From the cell containing the given text, extract its center point as [X, Y] coordinate. 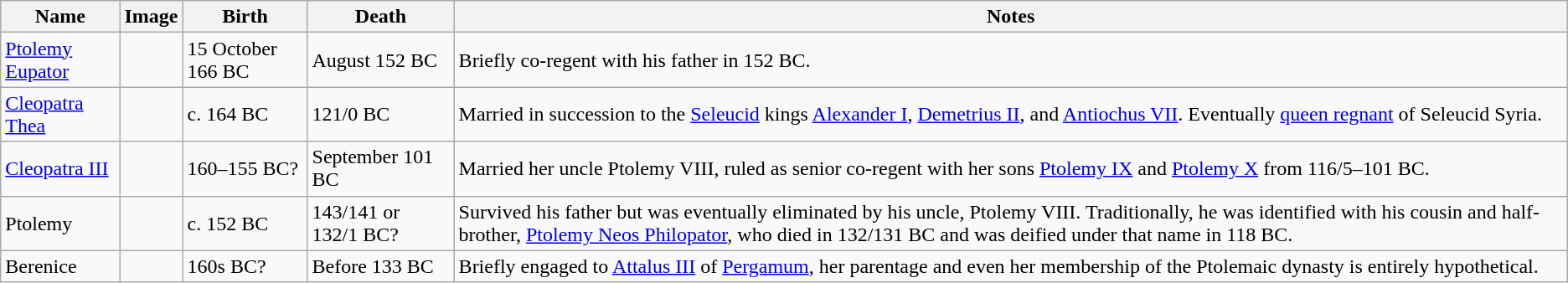
August 152 BC [380, 60]
160s BC? [245, 266]
15 October 166 BC [245, 60]
Married her uncle Ptolemy VIII, ruled as senior co-regent with her sons Ptolemy IX and Ptolemy X from 116/5–101 BC. [1010, 169]
Ptolemy [60, 223]
c. 152 BC [245, 223]
Cleopatra Thea [60, 114]
Cleopatra III [60, 169]
Image [151, 17]
Ptolemy Eupator [60, 60]
Briefly co-regent with his father in 152 BC. [1010, 60]
Berenice [60, 266]
Birth [245, 17]
Name [60, 17]
September 101 BC [380, 169]
Notes [1010, 17]
143/141 or 132/1 BC? [380, 223]
121/0 BC [380, 114]
Briefly engaged to Attalus III of Pergamum, her parentage and even her membership of the Ptolemaic dynasty is entirely hypothetical. [1010, 266]
Before 133 BC [380, 266]
Married in succession to the Seleucid kings Alexander I, Demetrius II, and Antiochus VII. Eventually queen regnant of Seleucid Syria. [1010, 114]
c. 164 BC [245, 114]
Death [380, 17]
160–155 BC? [245, 169]
